Return the (X, Y) coordinate for the center point of the cell that contains the specified text.  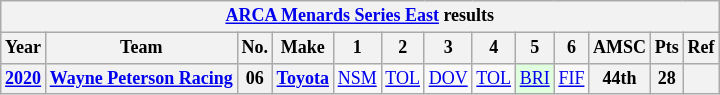
ARCA Menards Series East results (360, 16)
Pts (666, 48)
FIF (572, 78)
Wayne Peterson Racing (141, 78)
1 (357, 48)
Year (24, 48)
2 (402, 48)
5 (534, 48)
3 (448, 48)
2020 (24, 78)
DOV (448, 78)
NSM (357, 78)
No. (254, 48)
06 (254, 78)
44th (620, 78)
6 (572, 48)
28 (666, 78)
Toyota (302, 78)
BRI (534, 78)
AMSC (620, 48)
Ref (701, 48)
4 (494, 48)
Team (141, 48)
Make (302, 48)
